Return the [X, Y] coordinate for the center point of the cell that contains the specified text.  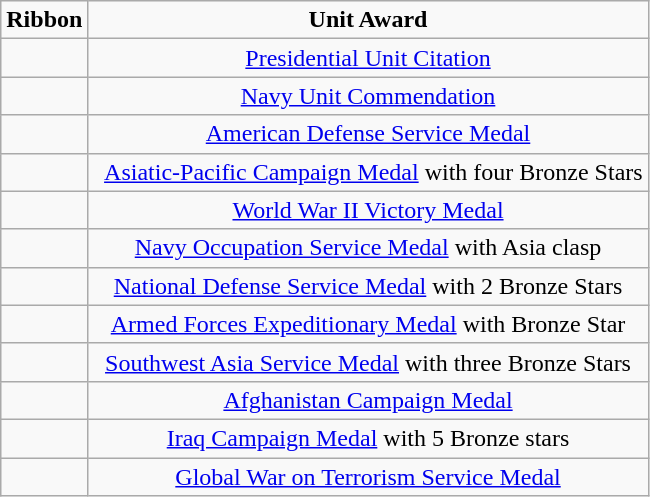
Global War on Terrorism Service Medal [368, 477]
Navy Unit Commendation [368, 96]
Navy Occupation Service Medal with Asia clasp [368, 248]
Southwest Asia Service Medal with three Bronze Stars [368, 362]
Ribbon [44, 20]
Iraq Campaign Medal with 5 Bronze stars [368, 438]
Presidential Unit Citation [368, 58]
National Defense Service Medal with 2 Bronze Stars [368, 286]
Asiatic-Pacific Campaign Medal with four Bronze Stars [368, 172]
Unit Award [368, 20]
World War II Victory Medal [368, 210]
Afghanistan Campaign Medal [368, 400]
Armed Forces Expeditionary Medal with Bronze Star [368, 324]
American Defense Service Medal [368, 134]
